Find where the given text appears and provide that cell's center as (X, Y) coordinate. 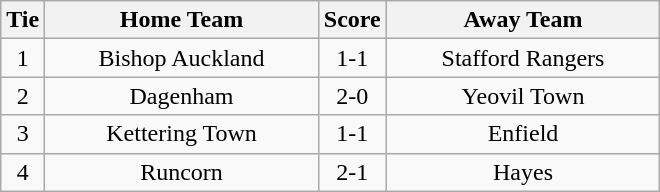
Yeovil Town (523, 96)
Enfield (523, 134)
1 (23, 58)
3 (23, 134)
Score (352, 20)
2-1 (352, 172)
Bishop Auckland (182, 58)
Hayes (523, 172)
4 (23, 172)
2-0 (352, 96)
Tie (23, 20)
2 (23, 96)
Runcorn (182, 172)
Home Team (182, 20)
Dagenham (182, 96)
Kettering Town (182, 134)
Stafford Rangers (523, 58)
Away Team (523, 20)
